Provide the (x, y) coordinate of the cell's center where the given text is located.  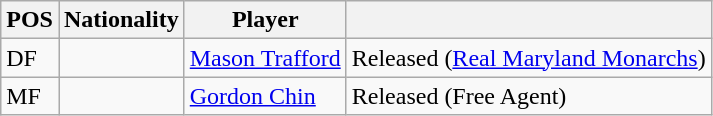
MF (30, 96)
Mason Trafford (265, 58)
Nationality (121, 20)
Released (Real Maryland Monarchs) (528, 58)
Player (265, 20)
Gordon Chin (265, 96)
Released (Free Agent) (528, 96)
DF (30, 58)
POS (30, 20)
